Pinpoint the cell where the given text exists, returning its (X, Y) midpoint coordinate. 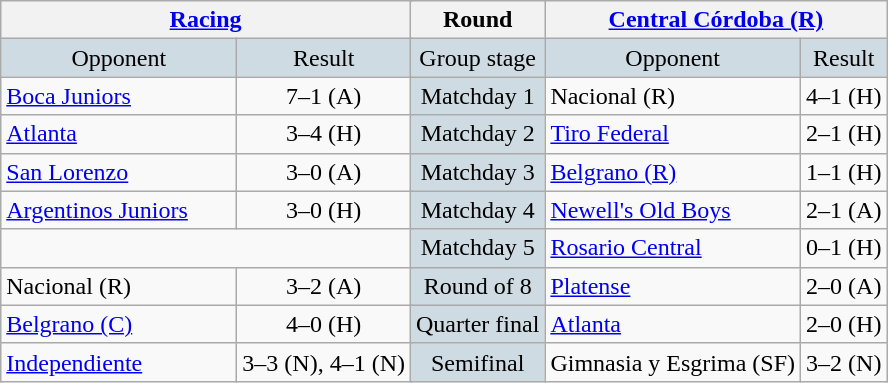
0–1 (H) (844, 248)
7–1 (A) (324, 96)
Round (478, 20)
3–0 (A) (324, 172)
2–0 (H) (844, 324)
Matchday 5 (478, 248)
1–1 (H) (844, 172)
Newell's Old Boys (673, 210)
3–2 (A) (324, 286)
Rosario Central (673, 248)
San Lorenzo (119, 172)
Gimnasia y Esgrima (SF) (673, 362)
Tiro Federal (673, 134)
Argentinos Juniors (119, 210)
4–1 (H) (844, 96)
Matchday 3 (478, 172)
Quarter final (478, 324)
Matchday 4 (478, 210)
2–0 (A) (844, 286)
Group stage (478, 58)
4–0 (H) (324, 324)
Central Córdoba (R) (716, 20)
Independiente (119, 362)
Semifinal (478, 362)
Boca Juniors (119, 96)
Racing (206, 20)
2–1 (A) (844, 210)
3–4 (H) (324, 134)
3–2 (N) (844, 362)
Belgrano (R) (673, 172)
Round of 8 (478, 286)
Platense (673, 286)
Matchday 2 (478, 134)
3–0 (H) (324, 210)
Belgrano (C) (119, 324)
Matchday 1 (478, 96)
2–1 (H) (844, 134)
3–3 (N), 4–1 (N) (324, 362)
